Search for the cell housing the specified text and yield its [X, Y] center coordinate. 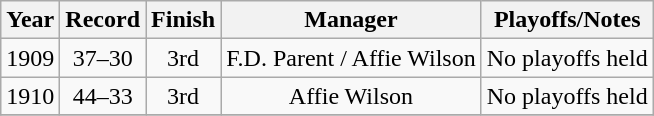
Manager [352, 20]
Record [103, 20]
Affie Wilson [352, 96]
Playoffs/Notes [567, 20]
1910 [30, 96]
F.D. Parent / Affie Wilson [352, 58]
Year [30, 20]
1909 [30, 58]
44–33 [103, 96]
Finish [184, 20]
37–30 [103, 58]
